Detect which cell encompasses the target text, then output its (X, Y) center coordinate. 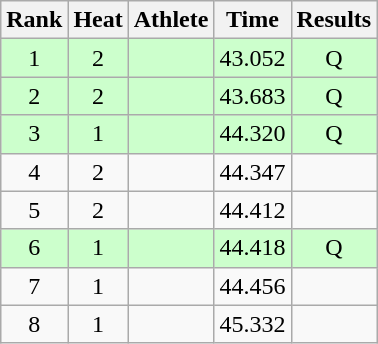
4 (34, 172)
45.332 (252, 324)
44.347 (252, 172)
Results (334, 20)
44.320 (252, 134)
Heat (98, 20)
7 (34, 286)
Rank (34, 20)
44.456 (252, 286)
43.683 (252, 96)
6 (34, 248)
44.412 (252, 210)
8 (34, 324)
5 (34, 210)
Athlete (171, 20)
44.418 (252, 248)
43.052 (252, 58)
Time (252, 20)
3 (34, 134)
